Return the (X, Y) coordinate for the center point of the cell that contains the specified text.  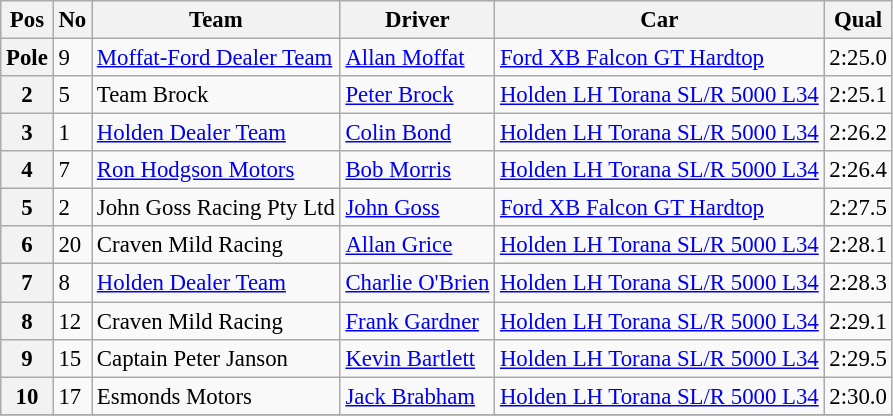
Frank Gardner (418, 321)
4 (27, 170)
2:30.0 (858, 396)
Captain Peter Janson (216, 358)
Esmonds Motors (216, 396)
Kevin Bartlett (418, 358)
2:27.5 (858, 208)
1 (72, 133)
John Goss (418, 208)
No (72, 20)
Bob Morris (418, 170)
Peter Brock (418, 95)
Ron Hodgson Motors (216, 170)
2:29.1 (858, 321)
Colin Bond (418, 133)
15 (72, 358)
Car (660, 20)
3 (27, 133)
2:29.5 (858, 358)
6 (27, 245)
Charlie O'Brien (418, 283)
2:28.1 (858, 245)
2:25.0 (858, 58)
17 (72, 396)
2:28.3 (858, 283)
Allan Moffat (418, 58)
2:25.1 (858, 95)
20 (72, 245)
10 (27, 396)
Driver (418, 20)
Allan Grice (418, 245)
12 (72, 321)
Moffat-Ford Dealer Team (216, 58)
2:26.4 (858, 170)
Qual (858, 20)
Team Brock (216, 95)
Team (216, 20)
Jack Brabham (418, 396)
John Goss Racing Pty Ltd (216, 208)
Pole (27, 58)
2:26.2 (858, 133)
Pos (27, 20)
